From the cell containing the given text, extract its center point as (X, Y) coordinate. 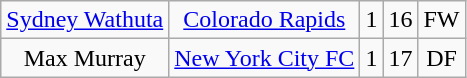
16 (400, 20)
Colorado Rapids (264, 20)
FW (442, 20)
Max Murray (85, 58)
17 (400, 58)
Sydney Wathuta (85, 20)
New York City FC (264, 58)
DF (442, 58)
